Output the (x, y) coordinate of the center of the cell containing the given text.  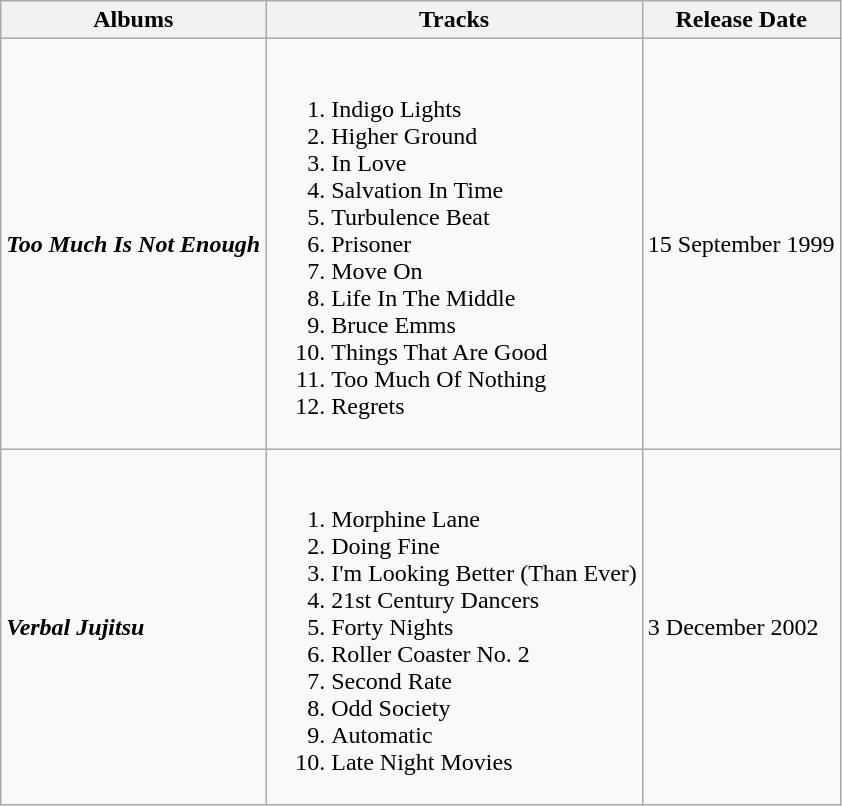
3 December 2002 (741, 627)
15 September 1999 (741, 244)
Tracks (454, 20)
Release Date (741, 20)
Verbal Jujitsu (134, 627)
Albums (134, 20)
Too Much Is Not Enough (134, 244)
